Pinpoint the cell where the given text exists, returning its [X, Y] midpoint coordinate. 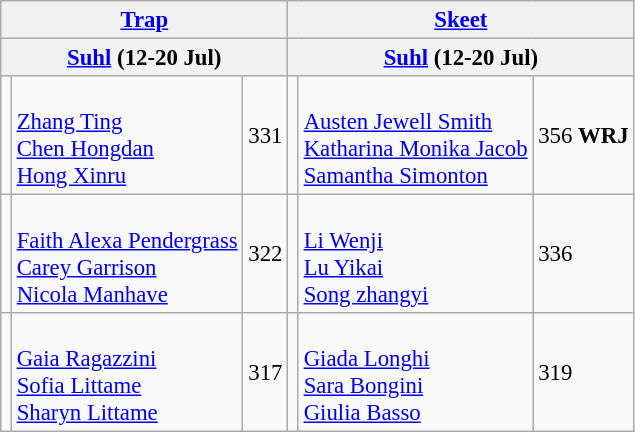
Austen Jewell Smith Katharina Monika Jacob Samantha Simonton [416, 136]
Faith Alexa Pendergrass Carey Garrison Nicola Manhave [127, 254]
319 [584, 372]
Trap [144, 20]
322 [266, 254]
336 [584, 254]
Skeet [461, 20]
317 [266, 372]
Gaia Ragazzini Sofia Littame Sharyn Littame [127, 372]
Zhang Ting Chen Hongdan Hong Xinru [127, 136]
356 WRJ [584, 136]
Giada Longhi Sara Bongini Giulia Basso [416, 372]
331 [266, 136]
Li Wenji Lu Yikai Song zhangyi [416, 254]
